Extract the (x, y) coordinate from the center of the cell holding the provided text.  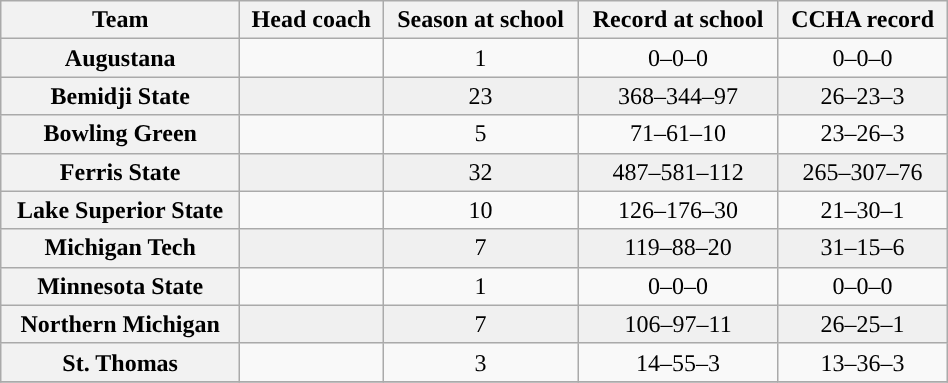
368–344–97 (678, 96)
119–88–20 (678, 248)
Head coach (312, 20)
13–36–3 (862, 362)
126–176–30 (678, 210)
26–25–1 (862, 324)
21–30–1 (862, 210)
Lake Superior State (120, 210)
Team (120, 20)
106–97–11 (678, 324)
71–61–10 (678, 134)
5 (480, 134)
23–26–3 (862, 134)
Ferris State (120, 172)
32 (480, 172)
Michigan Tech (120, 248)
Record at school (678, 20)
CCHA record (862, 20)
265–307–76 (862, 172)
Season at school (480, 20)
Minnesota State (120, 286)
3 (480, 362)
Bowling Green (120, 134)
31–15–6 (862, 248)
Northern Michigan (120, 324)
Augustana (120, 58)
14–55–3 (678, 362)
23 (480, 96)
Bemidji State (120, 96)
26–23–3 (862, 96)
487–581–112 (678, 172)
St. Thomas (120, 362)
10 (480, 210)
